Detect which cell encompasses the target text, then output its (X, Y) center coordinate. 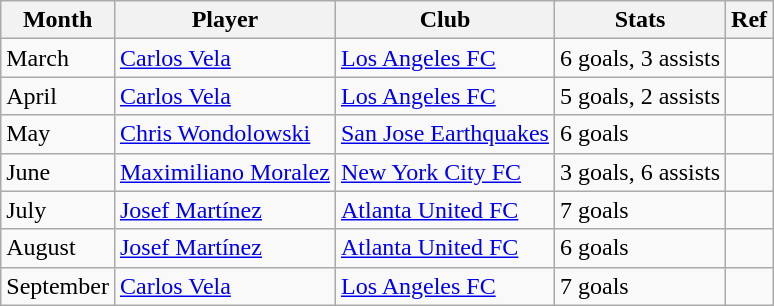
Stats (640, 20)
Maximiliano Moralez (224, 172)
3 goals, 6 assists (640, 172)
April (58, 96)
Month (58, 20)
Club (444, 20)
New York City FC (444, 172)
March (58, 58)
Ref (750, 20)
Chris Wondolowski (224, 134)
6 goals, 3 assists (640, 58)
July (58, 210)
Player (224, 20)
September (58, 286)
June (58, 172)
May (58, 134)
August (58, 248)
San Jose Earthquakes (444, 134)
5 goals, 2 assists (640, 96)
